Capture the cell that displays the provided text and extract its (X, Y) central coordinate. 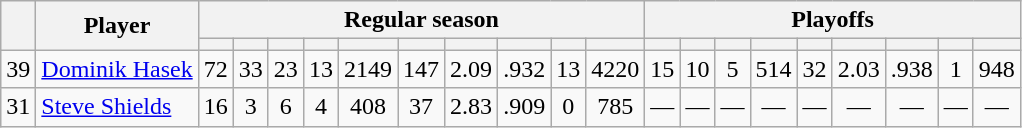
5 (732, 69)
147 (422, 69)
2149 (368, 69)
10 (698, 69)
948 (996, 69)
0 (568, 107)
37 (422, 107)
32 (814, 69)
.909 (524, 107)
6 (286, 107)
Playoffs (833, 20)
Regular season (422, 20)
72 (216, 69)
23 (286, 69)
Dominik Hasek (117, 69)
4220 (616, 69)
1 (956, 69)
Steve Shields (117, 107)
39 (18, 69)
514 (774, 69)
2.83 (472, 107)
.932 (524, 69)
.938 (912, 69)
16 (216, 107)
785 (616, 107)
2.09 (472, 69)
408 (368, 107)
33 (250, 69)
Player (117, 26)
3 (250, 107)
15 (662, 69)
4 (320, 107)
2.03 (858, 69)
31 (18, 107)
